Return [X, Y] of the center of cell containing provided text 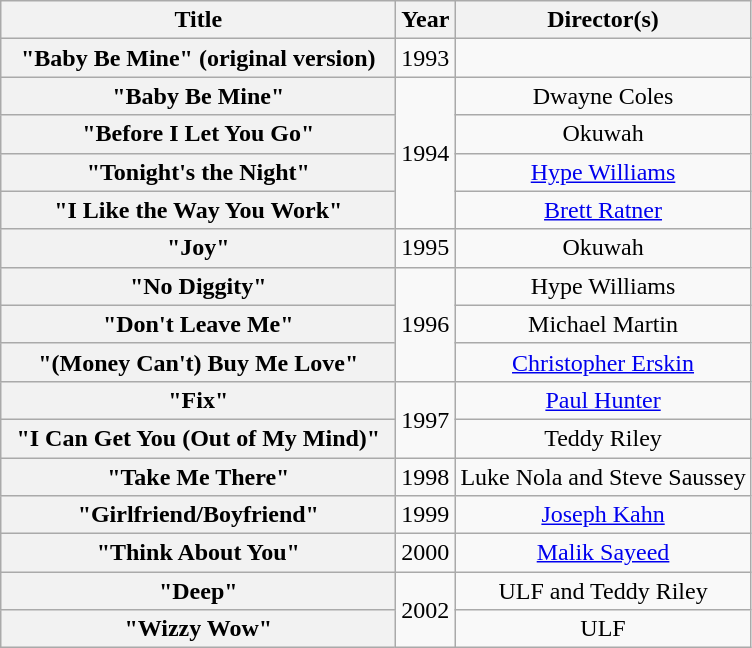
Malik Sayeed [603, 553]
"(Money Can't) Buy Me Love" [198, 362]
Christopher Erskin [603, 362]
1993 [426, 58]
"Before I Let You Go" [198, 134]
Luke Nola and Steve Saussey [603, 477]
1994 [426, 153]
Director(s) [603, 20]
"Wizzy Wow" [198, 629]
ULF [603, 629]
2002 [426, 610]
"Baby Be Mine" (original version) [198, 58]
2000 [426, 553]
"Don't Leave Me" [198, 324]
1997 [426, 419]
"No Diggity" [198, 286]
"I Like the Way You Work" [198, 210]
"Deep" [198, 591]
"Baby Be Mine" [198, 96]
"Tonight's the Night" [198, 172]
Teddy Riley [603, 438]
"Think About You" [198, 553]
1999 [426, 515]
Joseph Kahn [603, 515]
Title [198, 20]
1998 [426, 477]
Paul Hunter [603, 400]
"I Can Get You (Out of My Mind)" [198, 438]
Year [426, 20]
ULF and Teddy Riley [603, 591]
"Joy" [198, 248]
1996 [426, 324]
"Girlfriend/Boyfriend" [198, 515]
Michael Martin [603, 324]
"Fix" [198, 400]
"Take Me There" [198, 477]
1995 [426, 248]
Brett Ratner [603, 210]
Dwayne Coles [603, 96]
